Detect which cell encompasses the target text, then output its (x, y) center coordinate. 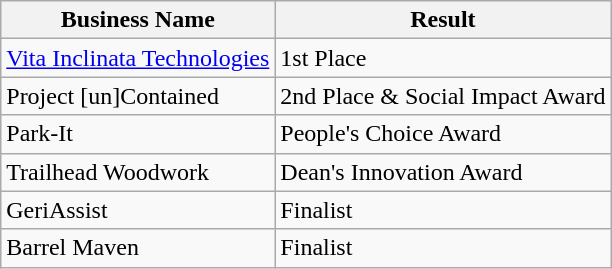
Business Name (138, 20)
People's Choice Award (443, 134)
Trailhead Woodwork (138, 172)
Vita Inclinata Technologies (138, 58)
Project [un]Contained (138, 96)
GeriAssist (138, 210)
Result (443, 20)
Dean's Innovation Award (443, 172)
2nd Place & Social Impact Award (443, 96)
1st Place (443, 58)
Barrel Maven (138, 248)
Park-It (138, 134)
